Find where the given text appears and provide that cell's center as (x, y) coordinate. 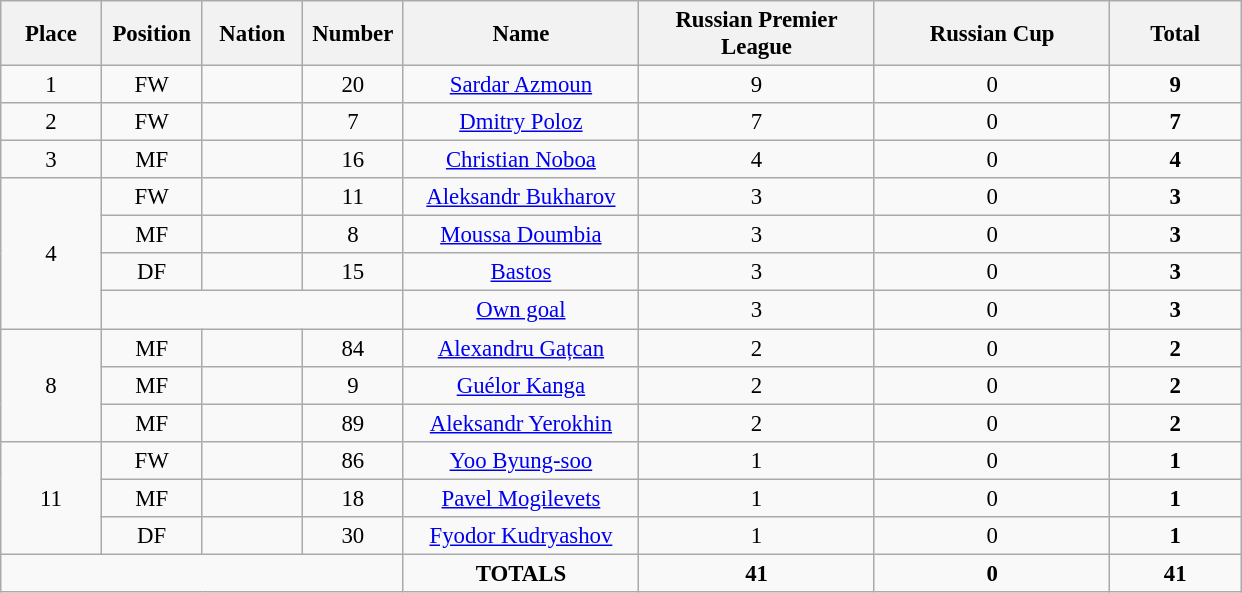
Sardar Azmoun (521, 85)
Position (152, 34)
Moussa Doumbia (521, 235)
30 (354, 536)
Yoo Byung-soo (521, 460)
Pavel Mogilevets (521, 498)
Fyodor Kudryashov (521, 536)
Aleksandr Bukharov (521, 197)
Russian Cup (992, 34)
Name (521, 34)
89 (354, 423)
15 (354, 273)
20 (354, 85)
Own goal (521, 310)
16 (354, 160)
Guélor Kanga (521, 385)
Russian Premier League (757, 34)
Nation (252, 34)
18 (354, 498)
Place (52, 34)
Aleksandr Yerokhin (521, 423)
86 (354, 460)
Total (1176, 34)
Number (354, 34)
Christian Noboa (521, 160)
84 (354, 348)
Bastos (521, 273)
Alexandru Gațcan (521, 348)
TOTALS (521, 573)
Dmitry Poloz (521, 122)
